From the cell containing the given text, extract its center point as [x, y] coordinate. 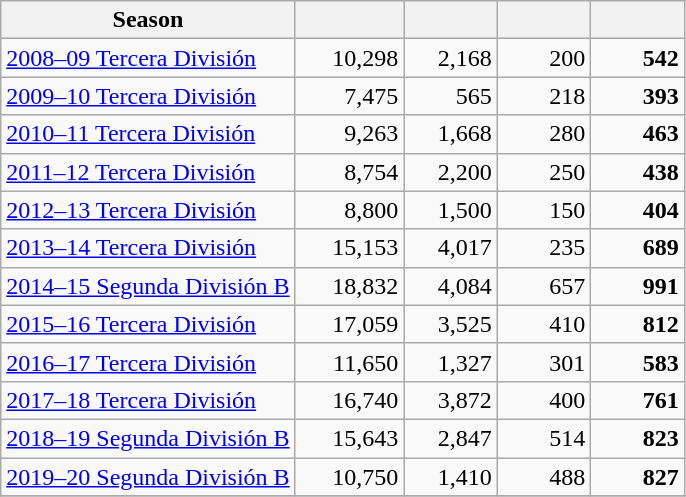
2016–17 Tercera División [148, 362]
4,017 [451, 248]
2,847 [451, 438]
1,668 [451, 134]
2011–12 Tercera División [148, 172]
823 [638, 438]
2015–16 Tercera División [148, 324]
2009–10 Tercera División [148, 96]
16,740 [350, 400]
280 [544, 134]
2014–15 Segunda División B [148, 286]
235 [544, 248]
2,168 [451, 58]
150 [544, 210]
583 [638, 362]
542 [638, 58]
200 [544, 58]
514 [544, 438]
8,754 [350, 172]
218 [544, 96]
393 [638, 96]
2018–19 Segunda División B [148, 438]
2012–13 Tercera División [148, 210]
2019–20 Segunda División B [148, 477]
3,872 [451, 400]
15,643 [350, 438]
410 [544, 324]
438 [638, 172]
400 [544, 400]
2010–11 Tercera División [148, 134]
2008–09 Tercera División [148, 58]
3,525 [451, 324]
18,832 [350, 286]
Season [148, 20]
17,059 [350, 324]
827 [638, 477]
812 [638, 324]
2017–18 Tercera División [148, 400]
2,200 [451, 172]
301 [544, 362]
4,084 [451, 286]
15,153 [350, 248]
463 [638, 134]
10,750 [350, 477]
11,650 [350, 362]
9,263 [350, 134]
2013–14 Tercera División [148, 248]
991 [638, 286]
1,500 [451, 210]
404 [638, 210]
657 [544, 286]
761 [638, 400]
1,410 [451, 477]
10,298 [350, 58]
488 [544, 477]
565 [451, 96]
7,475 [350, 96]
689 [638, 248]
8,800 [350, 210]
250 [544, 172]
1,327 [451, 362]
